Extract the [X, Y] coordinate from the center of the cell holding the provided text.  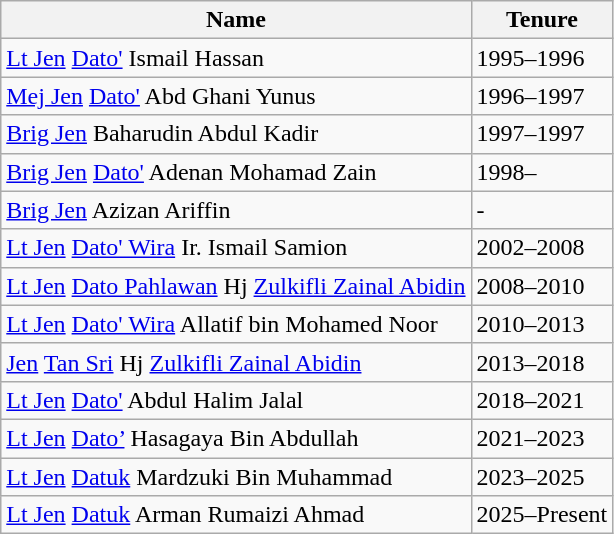
Lt Jen Dato Pahlawan Hj Zulkifli Zainal Abidin [236, 286]
2025–Present [542, 515]
Lt Jen Dato' Ismail Hassan [236, 58]
Lt Jen Datuk Arman Rumaizi Ahmad [236, 515]
Tenure [542, 20]
Lt Jen Datuk Mardzuki Bin Muhammad [236, 477]
2023–2025 [542, 477]
Brig Jen Dato' Adenan Mohamad Zain [236, 172]
2018–2021 [542, 400]
Lt Jen Dato' Wira Ir. Ismail Samion [236, 248]
1997–1997 [542, 134]
Name [236, 20]
2021–2023 [542, 438]
Brig Jen Baharudin Abdul Kadir [236, 134]
2010–2013 [542, 324]
Mej Jen Dato' Abd Ghani Yunus [236, 96]
1998– [542, 172]
2013–2018 [542, 362]
Lt Jen Dato' Abdul Halim Jalal [236, 400]
2002–2008 [542, 248]
1995–1996 [542, 58]
- [542, 210]
1996–1997 [542, 96]
2008–2010 [542, 286]
Brig Jen Azizan Ariffin [236, 210]
Lt Jen Dato' Wira Allatif bin Mohamed Noor [236, 324]
Jen Tan Sri Hj Zulkifli Zainal Abidin [236, 362]
Lt Jen Dato’ Hasagaya Bin Abdullah [236, 438]
